Capture the cell that displays the provided text and extract its (X, Y) central coordinate. 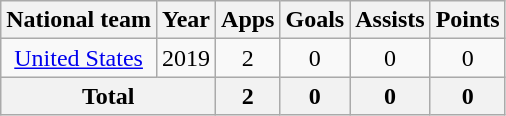
National team (79, 20)
Total (108, 96)
Apps (248, 20)
United States (79, 58)
Assists (390, 20)
2019 (186, 58)
Goals (315, 20)
Year (186, 20)
Points (468, 20)
